Output the [X, Y] coordinate of the center of the cell containing the given text.  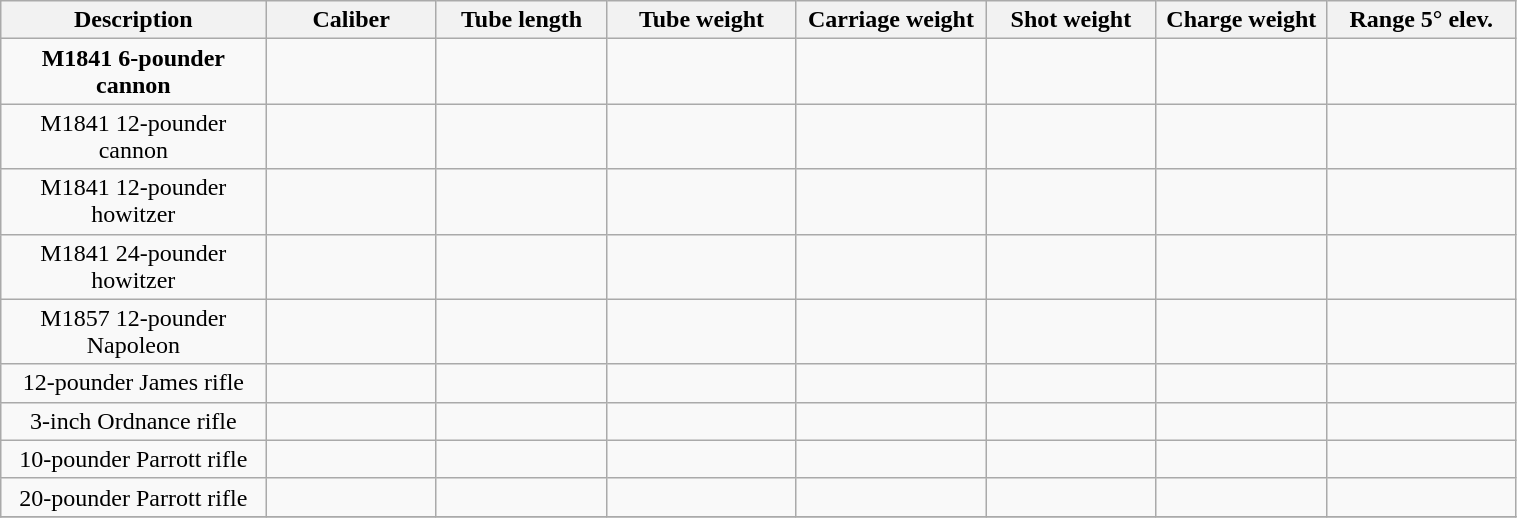
M1841 12-pounder cannon [134, 136]
3-inch Ordnance rifle [134, 421]
M1857 12-pounder Napoleon [134, 332]
Range 5° elev. [1422, 20]
Tube length [521, 20]
M1841 6-pounder cannon [134, 72]
20-pounder Parrott rifle [134, 497]
Caliber [351, 20]
M1841 24-pounder howitzer [134, 266]
Charge weight [1241, 20]
10-pounder Parrott rifle [134, 459]
M1841 12-pounder howitzer [134, 202]
Carriage weight [890, 20]
Tube weight [702, 20]
Description [134, 20]
Shot weight [1071, 20]
12-pounder James rifle [134, 383]
